Provide the (x, y) coordinate of the cell's center where the given text is located.  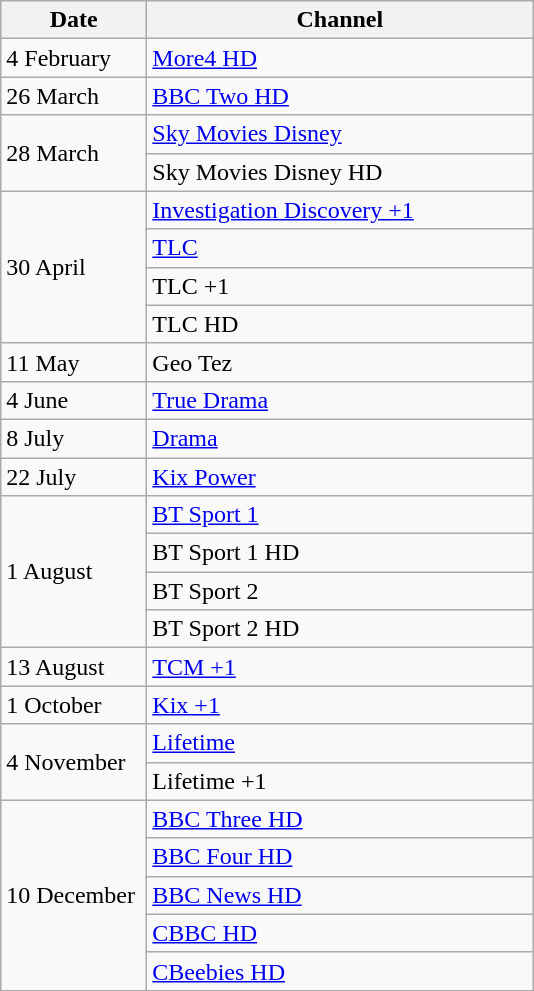
8 July (74, 438)
TLC (340, 248)
1 October (74, 705)
10 December (74, 895)
Lifetime +1 (340, 781)
BT Sport 1 HD (340, 553)
True Drama (340, 400)
Sky Movies Disney (340, 134)
BT Sport 1 (340, 515)
CBBC HD (340, 933)
Channel (340, 20)
BBC Four HD (340, 857)
Geo Tez (340, 362)
Sky Movies Disney HD (340, 172)
BBC Three HD (340, 819)
Kix +1 (340, 705)
4 November (74, 762)
28 March (74, 153)
BT Sport 2 (340, 591)
1 August (74, 572)
Investigation Discovery +1 (340, 210)
More4 HD (340, 58)
4 February (74, 58)
11 May (74, 362)
30 April (74, 267)
BBC Two HD (340, 96)
13 August (74, 667)
Lifetime (340, 743)
Kix Power (340, 477)
Date (74, 20)
22 July (74, 477)
Drama (340, 438)
BT Sport 2 HD (340, 629)
TLC +1 (340, 286)
CBeebies HD (340, 971)
BBC News HD (340, 895)
TLC HD (340, 324)
26 March (74, 96)
4 June (74, 400)
TCM +1 (340, 667)
